Return the [X, Y] coordinate for the center point of the cell that contains the specified text.  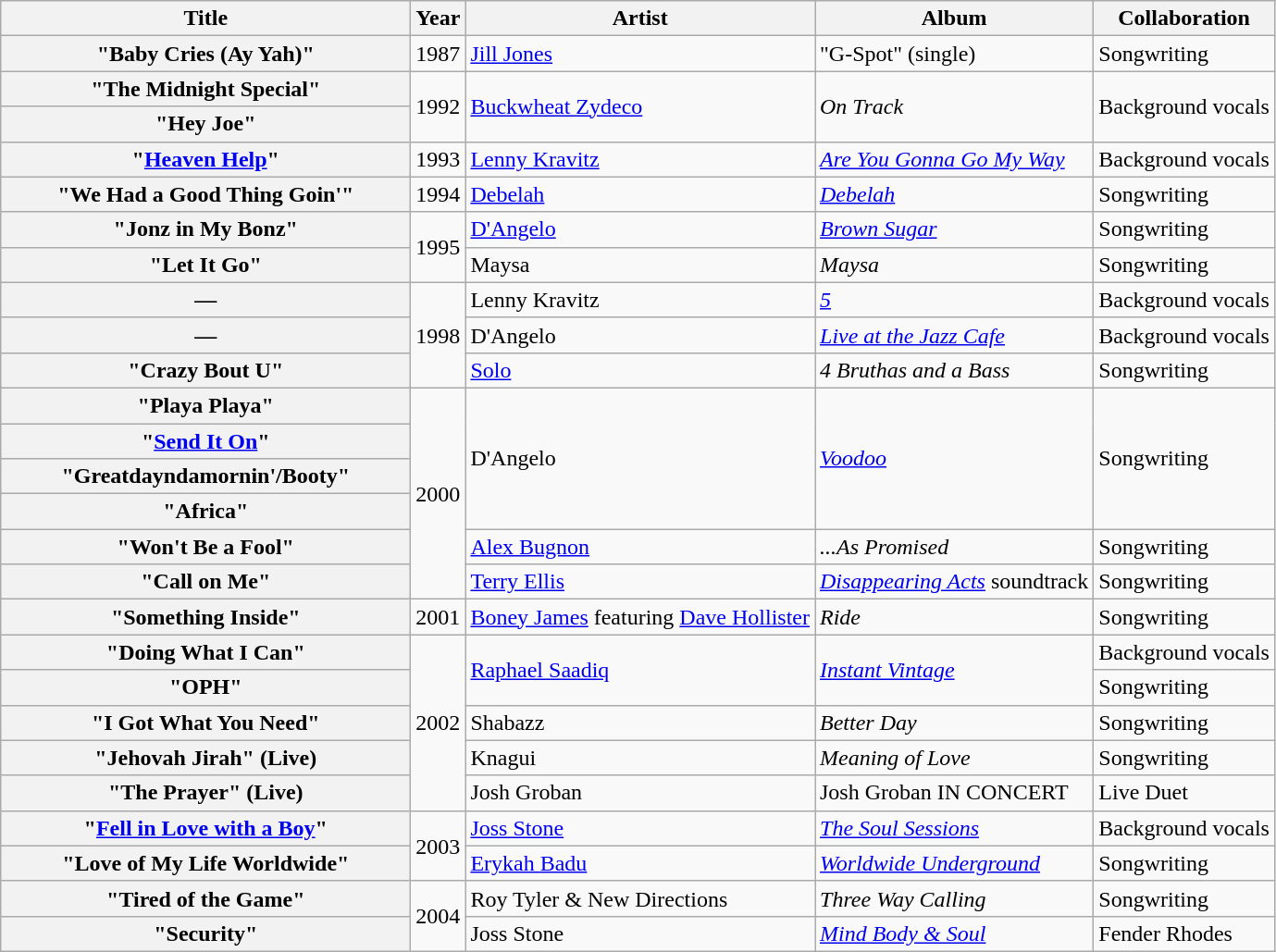
1993 [439, 159]
"Send It On" [205, 441]
Solo [640, 370]
"The Midnight Special" [205, 89]
Ride [953, 617]
Erykah Badu [640, 863]
"Baby Cries (Ay Yah)" [205, 54]
2003 [439, 846]
"Security" [205, 933]
"Fell in Love with a Boy" [205, 828]
Buckwheat Zydeco [640, 106]
Shabazz [640, 723]
Instant Vintage [953, 670]
5 [953, 300]
"Playa Playa" [205, 405]
"Jonz in My Bonz" [205, 229]
Alex Bugnon [640, 547]
Brown Sugar [953, 229]
"OPH" [205, 687]
1998 [439, 335]
Boney James featuring Dave Hollister [640, 617]
"Crazy Bout U" [205, 370]
Fender Rhodes [1184, 933]
Raphael Saadiq [640, 670]
"Jehovah Jirah" (Live) [205, 758]
Better Day [953, 723]
2000 [439, 493]
1987 [439, 54]
"Something Inside" [205, 617]
On Track [953, 106]
"Won't Be a Fool" [205, 547]
2002 [439, 723]
"We Had a Good Thing Goin'" [205, 194]
"Doing What I Can" [205, 652]
2004 [439, 916]
Josh Groban [640, 793]
Live at the Jazz Cafe [953, 335]
Meaning of Love [953, 758]
"Love of My Life Worldwide" [205, 863]
Terry Ellis [640, 582]
The Soul Sessions [953, 828]
1994 [439, 194]
Worldwide Underground [953, 863]
"G-Spot" (single) [953, 54]
Three Way Calling [953, 898]
Mind Body & Soul [953, 933]
...As Promised [953, 547]
4 Bruthas and a Bass [953, 370]
Roy Tyler & New Directions [640, 898]
Album [953, 19]
2001 [439, 617]
"The Prayer" (Live) [205, 793]
"Tired of the Game" [205, 898]
1995 [439, 247]
Collaboration [1184, 19]
1992 [439, 106]
"Hey Joe" [205, 124]
"Let It Go" [205, 265]
Josh Groban IN CONCERT [953, 793]
"Call on Me" [205, 582]
Are You Gonna Go My Way [953, 159]
Title [205, 19]
"Africa" [205, 512]
Disappearing Acts soundtrack [953, 582]
Voodoo [953, 458]
Live Duet [1184, 793]
"Greatdayndamornin'/Booty" [205, 476]
"I Got What You Need" [205, 723]
Knagui [640, 758]
"Heaven Help" [205, 159]
Jill Jones [640, 54]
Artist [640, 19]
Year [439, 19]
